Detect which cell encompasses the target text, then output its (X, Y) center coordinate. 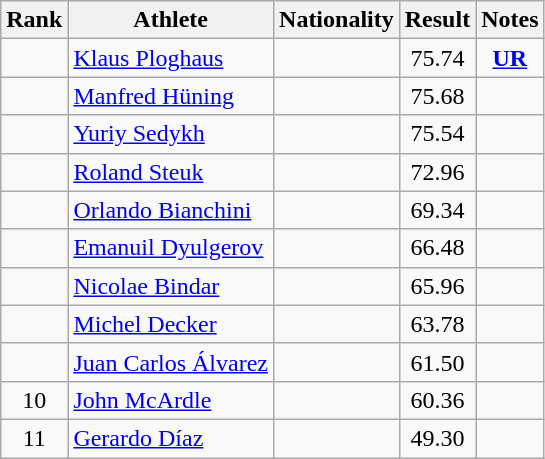
Gerardo Díaz (171, 438)
75.68 (437, 96)
Athlete (171, 20)
Roland Steuk (171, 172)
Michel Decker (171, 324)
Notes (510, 20)
John McArdle (171, 400)
69.34 (437, 210)
Manfred Hüning (171, 96)
Juan Carlos Álvarez (171, 362)
Nicolae Bindar (171, 286)
75.74 (437, 58)
Yuriy Sedykh (171, 134)
11 (34, 438)
66.48 (437, 248)
Nationality (337, 20)
10 (34, 400)
Emanuil Dyulgerov (171, 248)
72.96 (437, 172)
61.50 (437, 362)
60.36 (437, 400)
Klaus Ploghaus (171, 58)
75.54 (437, 134)
63.78 (437, 324)
Orlando Bianchini (171, 210)
Rank (34, 20)
65.96 (437, 286)
Result (437, 20)
49.30 (437, 438)
UR (510, 58)
